Output the (X, Y) coordinate of the center of the cell containing the given text.  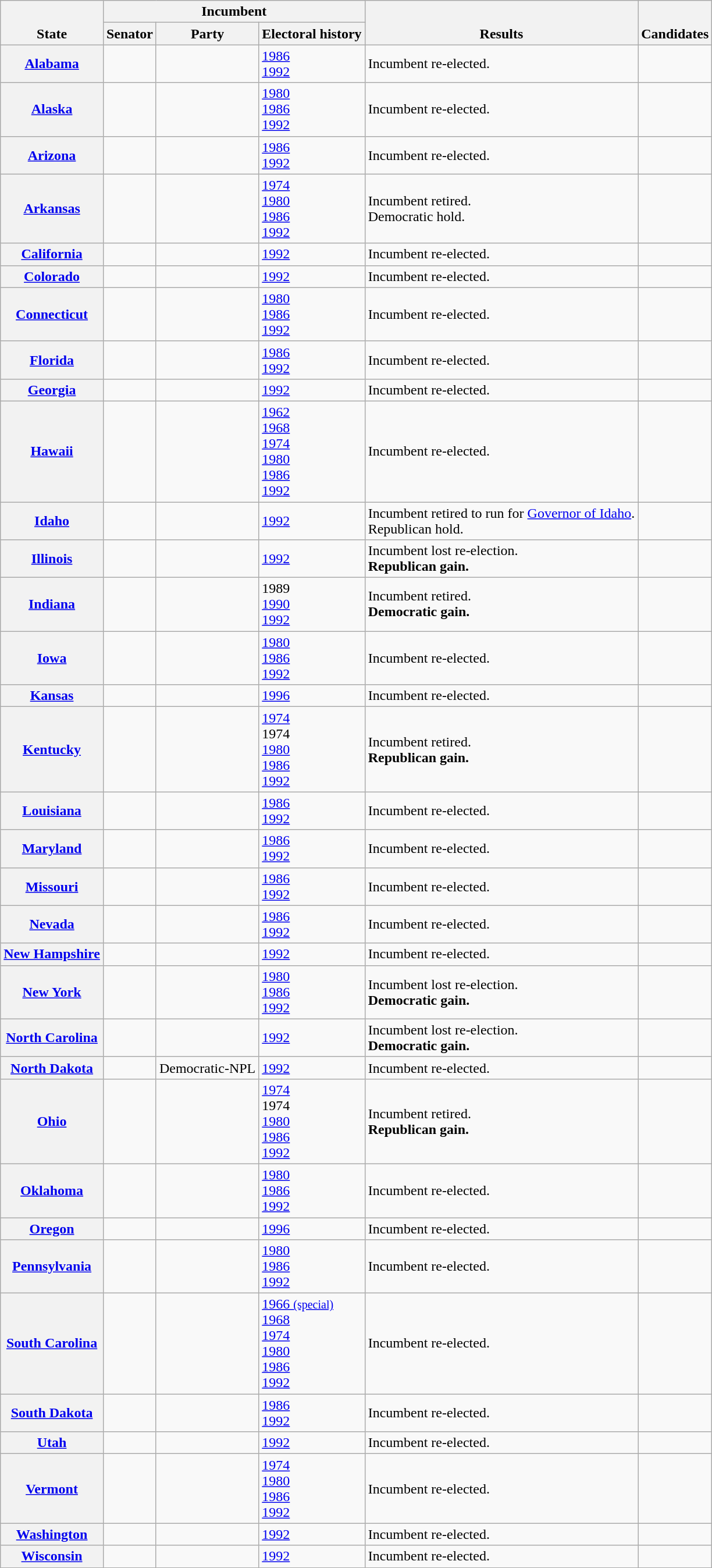
Results (501, 23)
Arkansas (52, 208)
Alabama (52, 64)
196219681974198019861992 (312, 451)
Kansas (52, 696)
Candidates (675, 23)
Incumbent (234, 12)
Maryland (52, 848)
North Dakota (52, 1068)
Arizona (52, 155)
Nevada (52, 924)
Idaho (52, 520)
South Carolina (52, 1344)
Democratic-NPL (207, 1068)
Iowa (52, 658)
State (52, 23)
Ohio (52, 1121)
Senator (129, 34)
Kentucky (52, 749)
Vermont (52, 1488)
Utah (52, 1443)
Florida (52, 360)
New Hampshire (52, 954)
Colorado (52, 276)
1966 (special)19681974198019861992 (312, 1344)
Alaska (52, 109)
Hawaii (52, 451)
Oklahoma (52, 1190)
Missouri (52, 887)
Electoral history (312, 34)
Incumbent retired to run for Governor of Idaho.Republican hold. (501, 520)
Georgia (52, 390)
Wisconsin (52, 1556)
Washington (52, 1534)
California (52, 254)
South Dakota (52, 1413)
Louisiana (52, 811)
Incumbent lost re-election.Republican gain. (501, 559)
Illinois (52, 559)
North Carolina (52, 1038)
Indiana (52, 605)
Pennsylvania (52, 1267)
Incumbent retired.Democratic hold. (501, 208)
Party (207, 34)
1989 1990 1992 (312, 605)
Oregon (52, 1228)
Connecticut (52, 314)
New York (52, 992)
Incumbent retired.Democratic gain. (501, 605)
